Output the (x, y) coordinate of the center of the cell containing the given text.  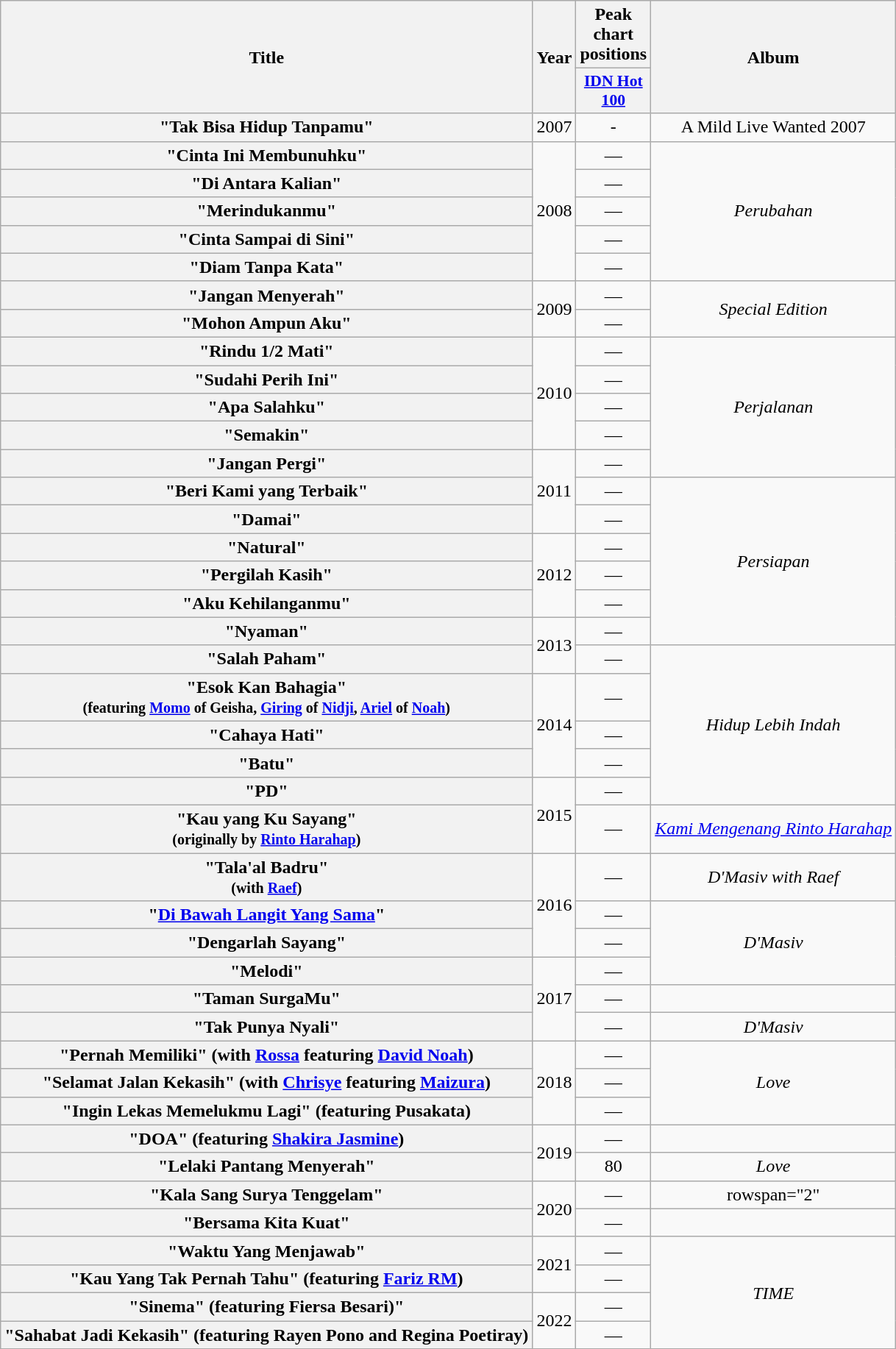
"Kala Sang Surya Tenggelam" (266, 1195)
"Di Bawah Langit Yang Sama" (266, 915)
"Pernah Memiliki" (with Rossa featuring David Noah) (266, 1055)
TIME (774, 1292)
"Semakin" (266, 435)
"Di Antara Kalian" (266, 183)
2007 (555, 127)
2018 (555, 1083)
Hidup Lebih Indah (774, 725)
"Waktu Yang Menjawab" (266, 1250)
"PD" (266, 791)
2022 (555, 1320)
"Jangan Pergi" (266, 463)
2010 (555, 393)
"Sinema" (featuring Fiersa Besari)" (266, 1306)
"Ingin Lekas Memelukmu Lagi" (featuring Pusakata) (266, 1111)
"Aku Kehilanganmu" (266, 603)
"Beri Kami yang Terbaik" (266, 491)
"Kau Yang Tak Pernah Tahu" (featuring Fariz RM) (266, 1278)
"Merindukanmu" (266, 211)
"Nyaman" (266, 631)
80 (614, 1167)
"Cinta Sampai di Sini" (266, 239)
"Batu" (266, 763)
"Diam Tanpa Kata" (266, 267)
2014 (555, 725)
"Sudahi Perih Ini" (266, 379)
"Rindu 1/2 Mati" (266, 351)
"Pergilah Kasih" (266, 575)
Kami Mengenang Rinto Harahap (774, 828)
2017 (555, 999)
Persiapan (774, 561)
2019 (555, 1153)
"Kau yang Ku Sayang" (originally by Rinto Harahap) (266, 828)
2021 (555, 1264)
IDN Hot 100 (614, 91)
A Mild Live Wanted 2007 (774, 127)
"Tala'al Badru" (with Raef) (266, 877)
"Jangan Menyerah" (266, 295)
"Mohon Ampun Aku" (266, 323)
2011 (555, 491)
Peak chart positions (614, 35)
"Sahabat Jadi Kekasih" (featuring Rayen Pono and Regina Poetiray) (266, 1335)
2013 (555, 645)
Album (774, 57)
"Tak Punya Nyali" (266, 1027)
2020 (555, 1209)
Perjalanan (774, 407)
"Bersama Kita Kuat" (266, 1222)
"Apa Salahku" (266, 407)
2012 (555, 575)
2016 (555, 905)
"Natural" (266, 547)
2008 (555, 211)
Title (266, 57)
rowspan="2" (774, 1195)
"Salah Paham" (266, 659)
"Melodi" (266, 971)
"Dengarlah Sayang" (266, 943)
"Tak Bisa Hidup Tanpamu" (266, 127)
2009 (555, 309)
Special Edition (774, 309)
"Damai" (266, 519)
"Selamat Jalan Kekasih" (with Chrisye featuring Maizura) (266, 1083)
2015 (555, 815)
"Lelaki Pantang Menyerah" (266, 1167)
D'Masiv with Raef (774, 877)
"Cinta Ini Membunuhku" (266, 155)
"Taman SurgaMu" (266, 999)
Perubahan (774, 211)
"DOA" (featuring Shakira Jasmine) (266, 1139)
- (614, 127)
"Esok Kan Bahagia" (featuring Momo of Geisha, Giring of Nidji, Ariel of Noah) (266, 697)
"Cahaya Hati" (266, 735)
Year (555, 57)
